Capture the cell that displays the provided text and extract its [x, y] central coordinate. 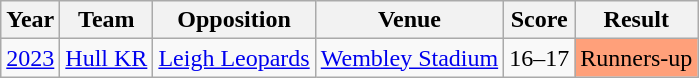
Year [30, 20]
Venue [409, 20]
Score [540, 20]
Wembley Stadium [409, 58]
Runners-up [636, 58]
Leigh Leopards [234, 58]
Opposition [234, 20]
Result [636, 20]
Hull KR [106, 58]
Team [106, 20]
2023 [30, 58]
16–17 [540, 58]
